Extract the (x, y) coordinate from the center of the cell holding the provided text.  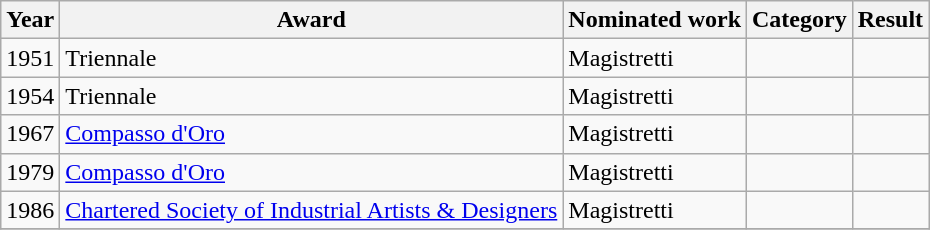
Nominated work (655, 20)
1954 (30, 96)
1951 (30, 58)
1979 (30, 172)
1967 (30, 134)
Result (890, 20)
Award (312, 20)
Year (30, 20)
Category (800, 20)
1986 (30, 210)
Chartered Society of Industrial Artists & Designers (312, 210)
